Search for the cell housing the specified text and yield its [x, y] center coordinate. 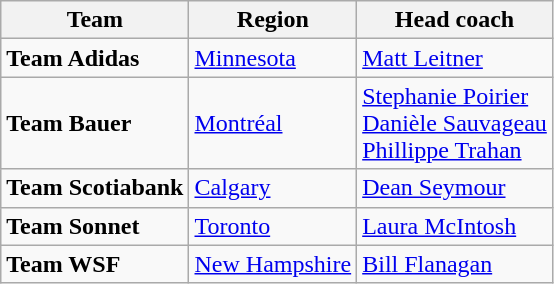
Minnesota [273, 58]
Dean Seymour [455, 188]
Team Bauer [95, 123]
Laura McIntosh [455, 226]
Team [95, 20]
Calgary [273, 188]
Head coach [455, 20]
Toronto [273, 226]
Montréal [273, 123]
Team Sonnet [95, 226]
Team WSF [95, 264]
Team Adidas [95, 58]
Bill Flanagan [455, 264]
Team Scotiabank [95, 188]
New Hampshire [273, 264]
Matt Leitner [455, 58]
Region [273, 20]
Stephanie PoirierDanièle SauvageauPhillippe Trahan [455, 123]
